Provide the (x, y) coordinate of the cell's center where the given text is located.  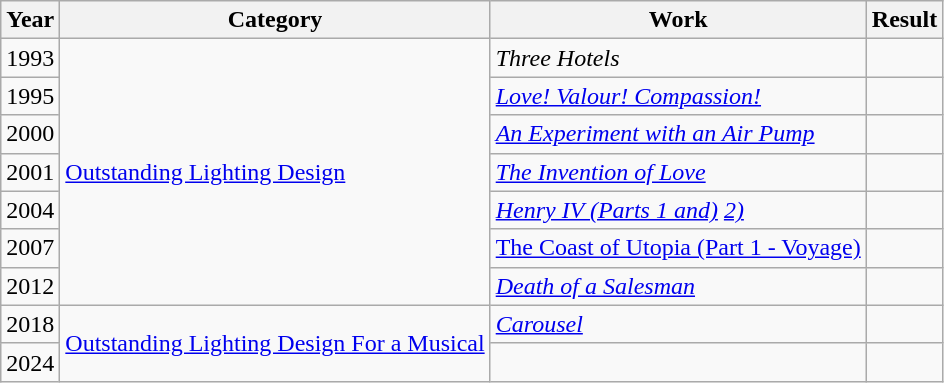
The Coast of Utopia (Part 1 - Voyage) (678, 248)
An Experiment with an Air Pump (678, 134)
1993 (30, 58)
The Invention of Love (678, 172)
Year (30, 20)
2012 (30, 286)
2018 (30, 324)
Outstanding Lighting Design (275, 172)
Death of a Salesman (678, 286)
Love! Valour! Compassion! (678, 96)
1995 (30, 96)
Result (904, 20)
2004 (30, 210)
2000 (30, 134)
2001 (30, 172)
2024 (30, 362)
2007 (30, 248)
Three Hotels (678, 58)
Outstanding Lighting Design For a Musical (275, 343)
Carousel (678, 324)
Category (275, 20)
Henry IV (Parts 1 and) 2) (678, 210)
Work (678, 20)
